From the cell containing the given text, extract its center point as (X, Y) coordinate. 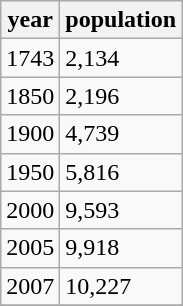
1950 (30, 172)
1900 (30, 134)
10,227 (121, 286)
population (121, 20)
9,918 (121, 248)
1850 (30, 96)
2000 (30, 210)
1743 (30, 58)
4,739 (121, 134)
2,196 (121, 96)
year (30, 20)
5,816 (121, 172)
9,593 (121, 210)
2007 (30, 286)
2,134 (121, 58)
2005 (30, 248)
